Find where the given text appears and provide that cell's center as [x, y] coordinate. 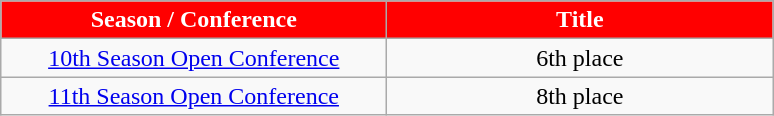
Title [580, 20]
11th Season Open Conference [194, 96]
Season / Conference [194, 20]
8th place [580, 96]
6th place [580, 58]
10th Season Open Conference [194, 58]
